Identify which cell holds the provided text, then report its (X, Y) central coordinate. 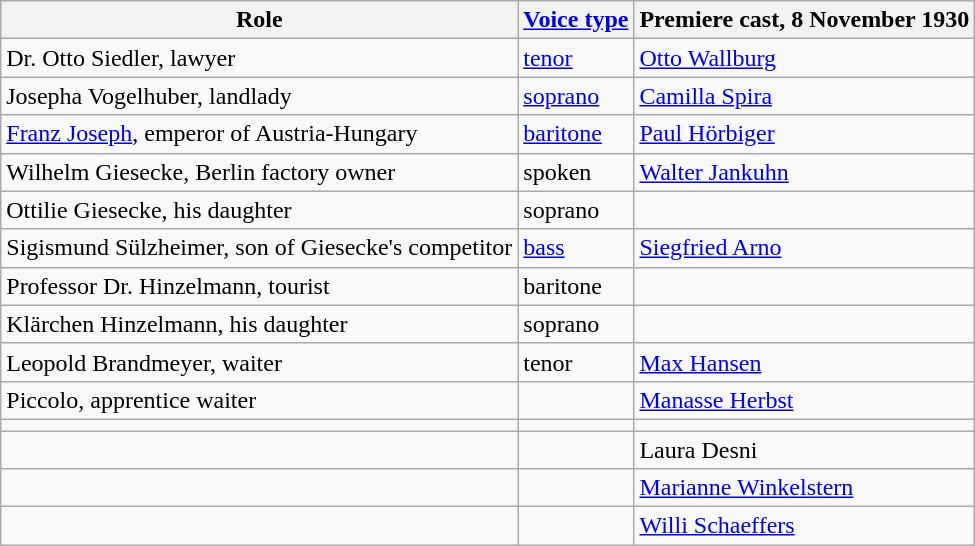
Max Hansen (804, 362)
bass (576, 248)
Professor Dr. Hinzelmann, tourist (260, 286)
Piccolo, apprentice waiter (260, 400)
Wilhelm Giesecke, Berlin factory owner (260, 172)
Sigismund Sülzheimer, son of Giesecke's competitor (260, 248)
Klärchen Hinzelmann, his daughter (260, 324)
Otto Wallburg (804, 58)
Dr. Otto Siedler, lawyer (260, 58)
Premiere cast, 8 November 1930 (804, 20)
Leopold Brandmeyer, waiter (260, 362)
Laura Desni (804, 449)
Paul Hörbiger (804, 134)
Ottilie Giesecke, his daughter (260, 210)
spoken (576, 172)
Marianne Winkelstern (804, 488)
Manasse Herbst (804, 400)
Franz Joseph, emperor of Austria-Hungary (260, 134)
Siegfried Arno (804, 248)
Voice type (576, 20)
Walter Jankuhn (804, 172)
Role (260, 20)
Willi Schaeffers (804, 526)
Camilla Spira (804, 96)
Josepha Vogelhuber, landlady (260, 96)
